From the cell containing the given text, extract its center point as [X, Y] coordinate. 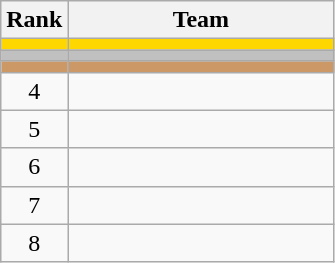
4 [34, 91]
Team [201, 20]
7 [34, 205]
6 [34, 167]
8 [34, 243]
5 [34, 129]
Rank [34, 20]
